Provide the [X, Y] coordinate of the cell's center where the given text is located.  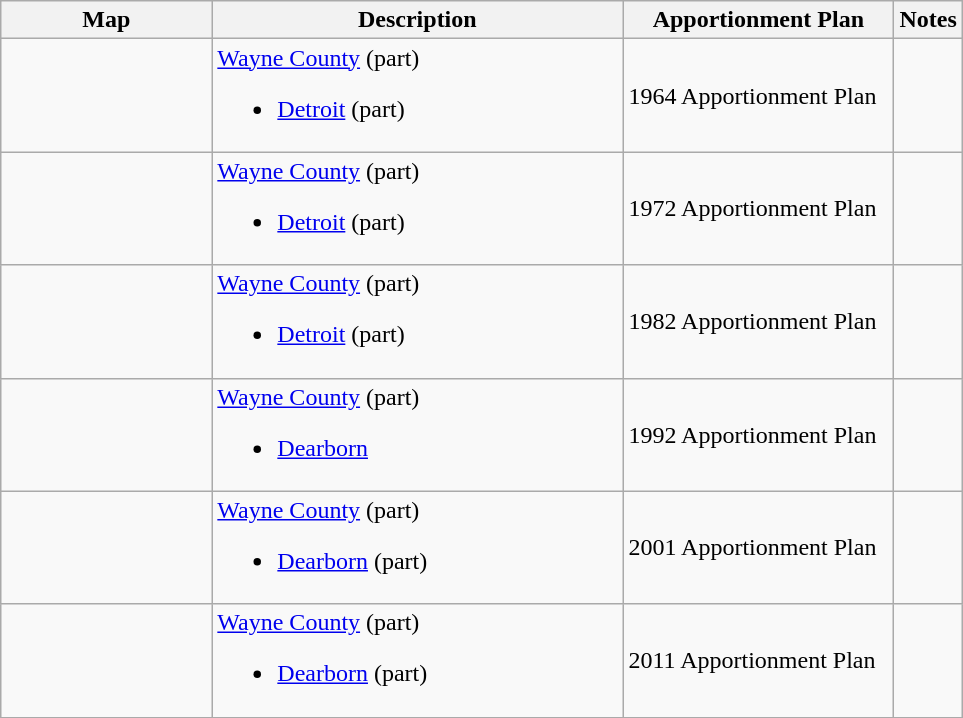
2001 Apportionment Plan [758, 548]
1992 Apportionment Plan [758, 434]
2011 Apportionment Plan [758, 660]
1964 Apportionment Plan [758, 96]
Apportionment Plan [758, 20]
1982 Apportionment Plan [758, 322]
Map [106, 20]
Notes [928, 20]
Wayne County (part)Dearborn [418, 434]
1972 Apportionment Plan [758, 208]
Description [418, 20]
